Find where the given text appears and provide that cell's center as (X, Y) coordinate. 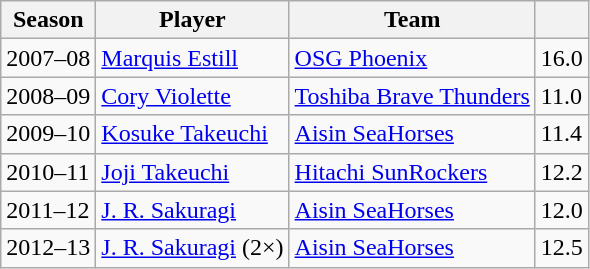
11.0 (562, 96)
16.0 (562, 58)
Hitachi SunRockers (412, 172)
Player (192, 20)
2009–10 (48, 134)
Cory Violette (192, 96)
2007–08 (48, 58)
2008–09 (48, 96)
Season (48, 20)
2011–12 (48, 210)
Team (412, 20)
12.5 (562, 248)
2010–11 (48, 172)
OSG Phoenix (412, 58)
11.4 (562, 134)
Marquis Estill (192, 58)
J. R. Sakuragi (192, 210)
Joji Takeuchi (192, 172)
Toshiba Brave Thunders (412, 96)
J. R. Sakuragi (2×) (192, 248)
Kosuke Takeuchi (192, 134)
12.2 (562, 172)
12.0 (562, 210)
2012–13 (48, 248)
